Determine the [x, y] coordinate at the center of the cell enclosing the given text.  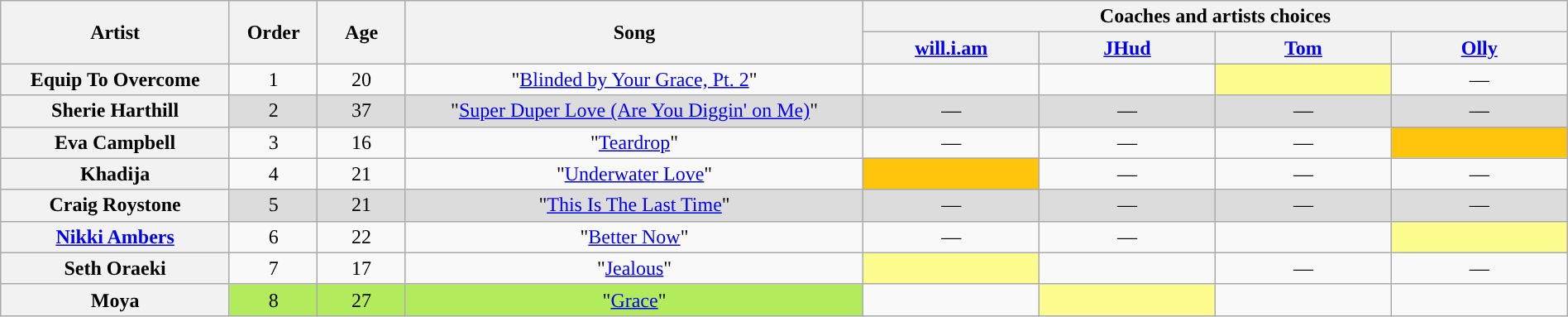
Khadija [116, 174]
5 [273, 205]
"Blinded by Your Grace, Pt. 2" [633, 79]
will.i.am [951, 48]
Equip To Overcome [116, 79]
Nikki Ambers [116, 237]
6 [273, 237]
3 [273, 142]
"Teardrop" [633, 142]
"Grace" [633, 300]
"Better Now" [633, 237]
"Jealous" [633, 268]
16 [361, 142]
Artist [116, 32]
8 [273, 300]
Eva Campbell [116, 142]
4 [273, 174]
"This Is The Last Time" [633, 205]
27 [361, 300]
Song [633, 32]
Sherie Harthill [116, 111]
"Super Duper Love (Are You Diggin' on Me)" [633, 111]
37 [361, 111]
20 [361, 79]
"Underwater Love" [633, 174]
Olly [1479, 48]
Craig Roystone [116, 205]
Tom [1303, 48]
Age [361, 32]
2 [273, 111]
Moya [116, 300]
JHud [1128, 48]
17 [361, 268]
Coaches and artists choices [1216, 17]
7 [273, 268]
22 [361, 237]
1 [273, 79]
Seth Oraeki [116, 268]
Order [273, 32]
